Determine the [x, y] coordinate at the center of the cell enclosing the given text.  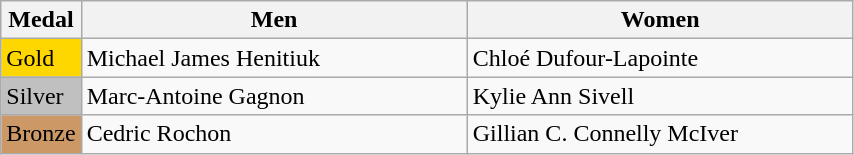
Bronze [41, 134]
Cedric Rochon [274, 134]
Marc-Antoine Gagnon [274, 96]
Men [274, 20]
Michael James Henitiuk [274, 58]
Gillian C. Connelly McIver [660, 134]
Chloé Dufour-Lapointe [660, 58]
Medal [41, 20]
Women [660, 20]
Silver [41, 96]
Gold [41, 58]
Kylie Ann Sivell [660, 96]
